Detect which cell encompasses the target text, then output its [X, Y] center coordinate. 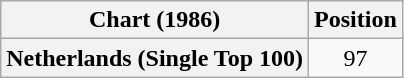
97 [356, 58]
Chart (1986) [155, 20]
Position [356, 20]
Netherlands (Single Top 100) [155, 58]
